Scan for the cell matching the given text and deliver its [X, Y] coordinate at center. 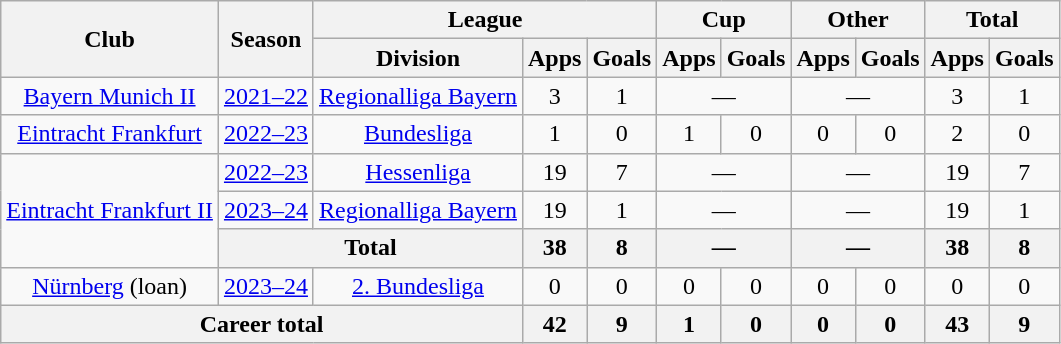
League [484, 20]
Career total [262, 324]
Cup [724, 20]
Season [266, 39]
2021–22 [266, 96]
2. Bundesliga [418, 286]
Eintracht Frankfurt [110, 134]
43 [957, 324]
Nürnberg (loan) [110, 286]
Club [110, 39]
Hessenliga [418, 172]
2 [957, 134]
Bayern Munich II [110, 96]
Division [418, 58]
42 [554, 324]
Other [858, 20]
Eintracht Frankfurt II [110, 210]
Bundesliga [418, 134]
